Identify which cell holds the provided text, then report its [X, Y] central coordinate. 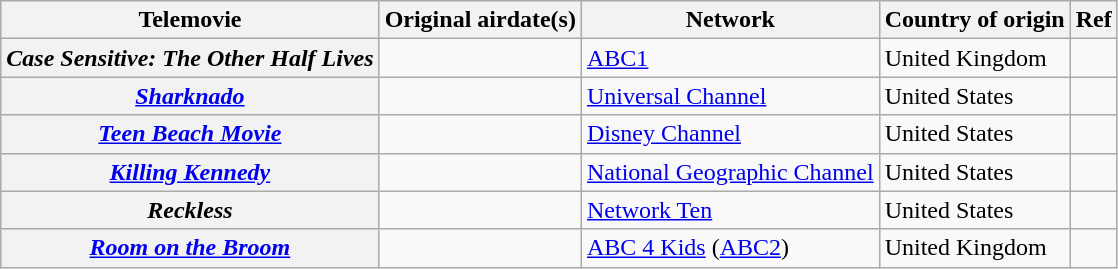
Network Ten [730, 210]
Telemovie [190, 20]
ABC 4 Kids (ABC2) [730, 248]
Teen Beach Movie [190, 134]
Disney Channel [730, 134]
Network [730, 20]
National Geographic Channel [730, 172]
Killing Kennedy [190, 172]
Original airdate(s) [480, 20]
Reckless [190, 210]
Ref [1094, 20]
Room on the Broom [190, 248]
Sharknado [190, 96]
Country of origin [974, 20]
Universal Channel [730, 96]
ABC1 [730, 58]
Case Sensitive: The Other Half Lives [190, 58]
